Capture the cell that displays the provided text and extract its [X, Y] central coordinate. 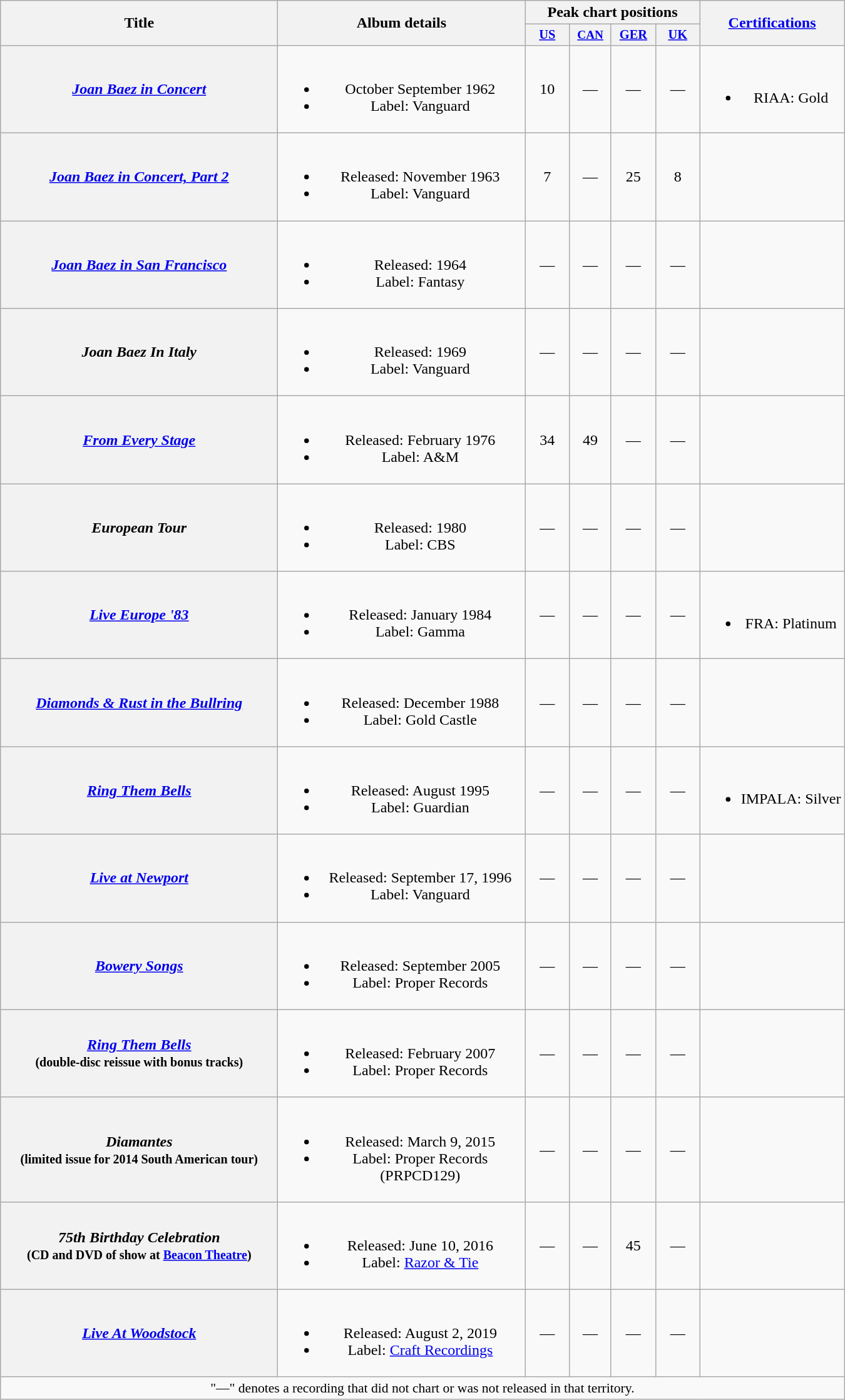
8 [677, 177]
10 [547, 89]
European Tour [139, 528]
Bowery Songs [139, 966]
Live At Woodstock [139, 1333]
Released: November 1963Label: Vanguard [402, 177]
Released: 1964Label: Fantasy [402, 265]
Released: February 2007Label: Proper Records [402, 1053]
Released: 1969Label: Vanguard [402, 352]
From Every Stage [139, 440]
Live at Newport [139, 878]
GER [633, 35]
CAN [591, 35]
34 [547, 440]
Title [139, 23]
Released: August 2, 2019Label: Craft Recordings [402, 1333]
Released: August 1995Label: Guardian [402, 790]
Released: June 10, 2016Label: Razor & Tie [402, 1245]
Ring Them Bells (double-disc reissue with bonus tracks) [139, 1053]
Ring Them Bells [139, 790]
49 [591, 440]
Released: January 1984Label: Gamma [402, 615]
US [547, 35]
FRA: Platinum [772, 615]
Released: December 1988Label: Gold Castle [402, 703]
Diamonds & Rust in the Bullring [139, 703]
Released: September 17, 1996Label: Vanguard [402, 878]
Certifications [772, 23]
Released: February 1976Label: A&M [402, 440]
Released: September 2005Label: Proper Records [402, 966]
Released: March 9, 2015Label: Proper Records (PRPCD129) [402, 1149]
Live Europe '83 [139, 615]
UK [677, 35]
Diamantes (limited issue for 2014 South American tour) [139, 1149]
Joan Baez in Concert [139, 89]
75th Birthday Celebration (CD and DVD of show at Beacon Theatre) [139, 1245]
RIAA: Gold [772, 89]
Released: 1980Label: CBS [402, 528]
Joan Baez In Italy [139, 352]
Joan Baez in San Francisco [139, 265]
Joan Baez in Concert, Part 2 [139, 177]
IMPALA: Silver [772, 790]
Peak chart positions [612, 13]
October September 1962Label: Vanguard [402, 89]
45 [633, 1245]
7 [547, 177]
"—" denotes a recording that did not chart or was not released in that territory. [422, 1388]
25 [633, 177]
Album details [402, 23]
